Locate the cell with the specified text and output its (x, y) center coordinate. 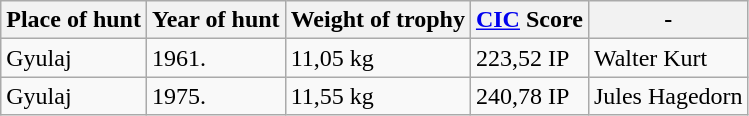
Weight of trophy (378, 20)
223,52 IP (529, 58)
240,78 IP (529, 96)
11,55 kg (378, 96)
Place of hunt (74, 20)
CIC Score (529, 20)
11,05 kg (378, 58)
Year of hunt (216, 20)
Jules Hagedorn (668, 96)
1975. (216, 96)
- (668, 20)
Walter Kurt (668, 58)
1961. (216, 58)
